Determine the [X, Y] coordinate at the center of the cell enclosing the given text.  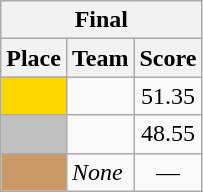
Score [168, 58]
51.35 [168, 96]
Team [100, 58]
— [168, 172]
48.55 [168, 134]
None [100, 172]
Place [34, 58]
Final [102, 20]
